Scan for the cell matching the given text and deliver its [X, Y] coordinate at center. 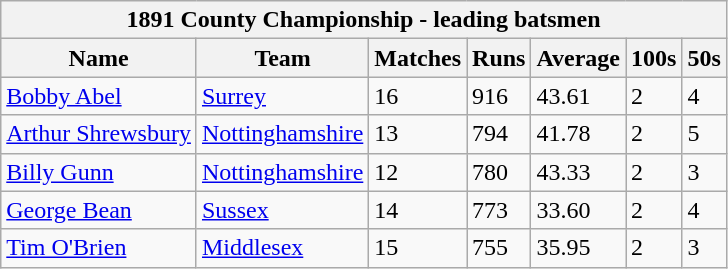
41.78 [578, 134]
43.61 [578, 96]
Team [282, 58]
13 [418, 134]
Arthur Shrewsbury [99, 134]
33.60 [578, 210]
14 [418, 210]
780 [499, 172]
Name [99, 58]
George Bean [99, 210]
Runs [499, 58]
43.33 [578, 172]
5 [704, 134]
Middlesex [282, 248]
Average [578, 58]
755 [499, 248]
Sussex [282, 210]
Tim O'Brien [99, 248]
50s [704, 58]
35.95 [578, 248]
15 [418, 248]
1891 County Championship - leading batsmen [364, 20]
100s [654, 58]
Matches [418, 58]
16 [418, 96]
12 [418, 172]
916 [499, 96]
Billy Gunn [99, 172]
Bobby Abel [99, 96]
773 [499, 210]
Surrey [282, 96]
794 [499, 134]
